Return (X, Y) of the center of cell containing provided text 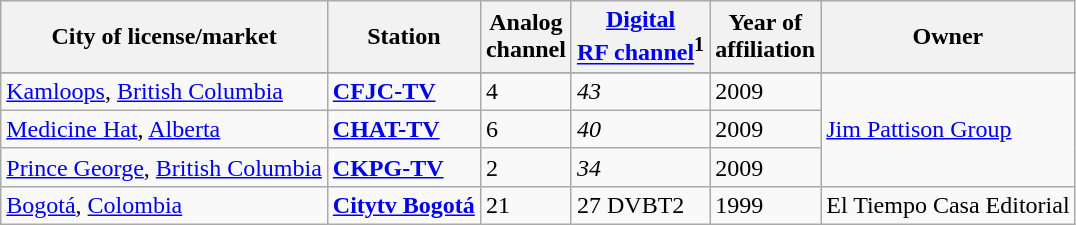
Analogchannel (526, 37)
Owner (948, 37)
4 (526, 91)
34 (640, 167)
Year ofaffiliation (766, 37)
21 (526, 205)
1999 (766, 205)
Medicine Hat, Alberta (164, 129)
40 (640, 129)
6 (526, 129)
43 (640, 91)
CHAT-TV (404, 129)
2 (526, 167)
Prince George, British Columbia (164, 167)
Kamloops, British Columbia (164, 91)
City of license/market (164, 37)
Citytv Bogotá (404, 205)
CFJC-TV (404, 91)
Station (404, 37)
27 DVBT2 (640, 205)
El Tiempo Casa Editorial (948, 205)
CKPG-TV (404, 167)
DigitalRF channel1 (640, 37)
Jim Pattison Group (948, 129)
Bogotá, Colombia (164, 205)
